Output the [X, Y] coordinate of the center of the cell containing the given text.  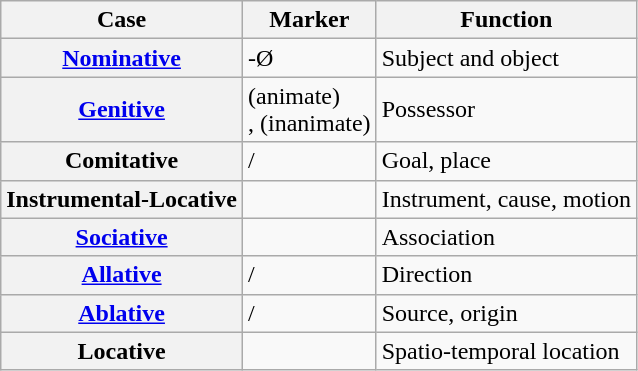
Function [506, 20]
Marker [309, 20]
(animate), (inanimate) [309, 110]
Allative [122, 275]
Direction [506, 275]
Instrumental-Locative [122, 199]
Sociative [122, 237]
Spatio-temporal location [506, 351]
Genitive [122, 110]
Ablative [122, 313]
Instrument, cause, motion [506, 199]
Subject and object [506, 58]
Association [506, 237]
Possessor [506, 110]
Case [122, 20]
Locative [122, 351]
-Ø [309, 58]
Comitative [122, 161]
Goal, place [506, 161]
Source, origin [506, 313]
Nominative [122, 58]
